Pinpoint the cell where the given text exists, returning its [X, Y] midpoint coordinate. 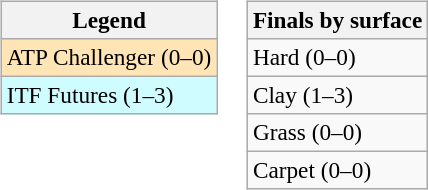
Carpet (0–0) [337, 171]
Clay (1–3) [337, 95]
ATP Challenger (0–0) [108, 57]
Grass (0–0) [337, 133]
Finals by surface [337, 20]
Legend [108, 20]
ITF Futures (1–3) [108, 95]
Hard (0–0) [337, 57]
